Extract the [X, Y] coordinate from the center of the cell holding the provided text.  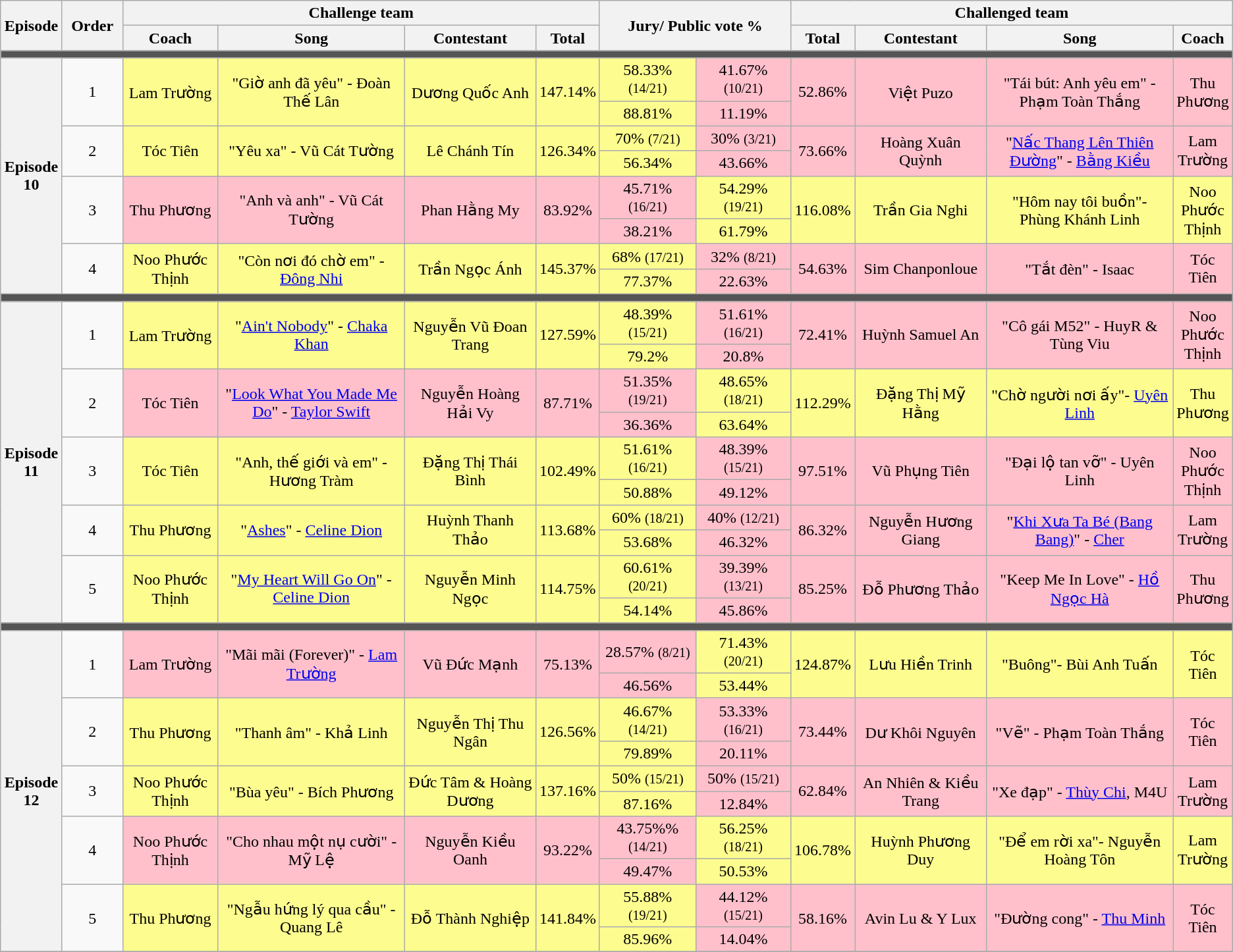
Hoàng Xuân Quỳnh [921, 151]
Trần Gia Nghi [921, 209]
Nguyễn Thị Thu Ngân [470, 732]
41.67% (10/21) [743, 79]
Trần Ngọc Ánh [470, 269]
54.14% [647, 610]
51.35% (19/21) [647, 391]
49.12% [743, 492]
Episode [32, 26]
Avin Lu & Y Lux [921, 918]
30% (3/21) [743, 138]
147.14% [568, 92]
46.67% (14/21) [647, 719]
70% (7/21) [647, 138]
39.39% (13/21) [743, 577]
"Thanh âm" - Khả Linh [312, 732]
75.13% [568, 664]
53.44% [743, 685]
Dư Khôi Nguyên [921, 732]
68% (17/21) [647, 256]
48.65% (18/21) [743, 391]
"Còn nơi đó chờ em" - Đông Nhi [312, 269]
85.25% [823, 589]
Lưu Hiền Trinh [921, 664]
"Cho nhau một nụ cười" - Mỹ Lệ [312, 851]
Jury/ Public vote % [695, 26]
73.66% [823, 151]
Vũ Phụng Tiên [921, 471]
"Chờ người nơi ấy"- Uyên Linh [1080, 403]
14.04% [743, 939]
53.33% (16/21) [743, 719]
49.47% [647, 872]
Nguyễn Minh Ngọc [470, 589]
Episode 10 [32, 176]
77.37% [647, 281]
60% (18/21) [647, 517]
58.16% [823, 918]
Challenge team [361, 13]
93.22% [568, 851]
102.49% [568, 471]
88.81% [647, 113]
50.53% [743, 872]
"Giờ anh đã yêu" - Đoàn Thế Lân [312, 92]
"Đường cong" - Thu Minh [1080, 918]
43.75%% (14/21) [647, 837]
Huỳnh Samuel An [921, 336]
86.32% [823, 530]
Huỳnh Phương Duy [921, 851]
12.84% [743, 804]
"Mãi mãi (Forever)" - Lam Trường [312, 664]
38.21% [647, 231]
"Vẽ" - Phạm Toàn Thắng [1080, 732]
"Ain't Nobody" - Chaka Khan [312, 336]
Episode 12 [32, 791]
46.32% [743, 542]
71.43% (20/21) [743, 652]
53.68% [647, 542]
"Anh và anh" - Vũ Cát Tường [312, 209]
79.2% [647, 357]
Nguyễn Kiều Oanh [470, 851]
Lê Chánh Tín [470, 151]
20.11% [743, 753]
20.8% [743, 357]
32% (8/21) [743, 256]
137.16% [568, 791]
73.44% [823, 732]
79.89% [647, 753]
Challenged team [1012, 13]
"Xe đạp" - Thùy Chi, M4U [1080, 791]
"Keep Me In Love" - Hồ Ngọc Hà [1080, 589]
"Anh, thế giới và em" - Hương Tràm [312, 471]
"Khi Xưa Ta Bé (Bang Bang)" - Cher [1080, 530]
40% (12/21) [743, 517]
Việt Puzo [921, 92]
11.19% [743, 113]
55.88% (19/21) [647, 906]
28.57% (8/21) [647, 652]
50.88% [647, 492]
45.86% [743, 610]
43.66% [743, 163]
83.92% [568, 209]
"Ashes" - Celine Dion [312, 530]
114.75% [568, 589]
116.08% [823, 209]
"Cô gái M52" - HuyR & Tùng Viu [1080, 336]
22.63% [743, 281]
97.51% [823, 471]
"Tái bút: Anh yêu em" - Phạm Toàn Thắng [1080, 92]
124.87% [823, 664]
54.63% [823, 269]
"Đại lộ tan vỡ" - Uyên Linh [1080, 471]
Dương Quốc Anh [470, 92]
Order [92, 26]
54.29% (19/21) [743, 198]
106.78% [823, 851]
36.36% [647, 425]
Nguyễn Hương Giang [921, 530]
Sim Chanponloue [921, 269]
Nguyễn Hoàng Hải Vy [470, 403]
"Look What You Made Me Do" - Taylor Swift [312, 403]
"Ngẫu hứng lý qua cầu" - Quang Lê [312, 918]
Nguyễn Vũ Đoan Trang [470, 336]
127.59% [568, 336]
58.33% (14/21) [647, 79]
Phan Hằng My [470, 209]
46.56% [647, 685]
85.96% [647, 939]
"Yêu xa" - Vũ Cát Tường [312, 151]
Đức Tâm & Hoàng Dương [470, 791]
72.41% [823, 336]
"Hôm nay tôi buồn"- Phùng Khánh Linh [1080, 209]
Episode 11 [32, 462]
63.64% [743, 425]
"My Heart Will Go On" - Celine Dion [312, 589]
Vũ Đức Mạnh [470, 664]
"Bùa yêu" - Bích Phương [312, 791]
Đặng Thị Thái Bình [470, 471]
"Buông"- Bùi Anh Tuấn [1080, 664]
An Nhiên & Kiều Trang [921, 791]
44.12% (15/21) [743, 906]
87.16% [647, 804]
61.79% [743, 231]
145.37% [568, 269]
"Nấc Thang Lên Thiên Đường" - Bằng Kiều [1080, 151]
126.34% [568, 151]
113.68% [568, 530]
62.84% [823, 791]
Huỳnh Thanh Thảo [470, 530]
112.29% [823, 403]
56.34% [647, 163]
87.71% [568, 403]
Đỗ Thành Nghiệp [470, 918]
Đặng Thị Mỹ Hằng [921, 403]
60.61% (20/21) [647, 577]
52.86% [823, 92]
45.71% (16/21) [647, 198]
56.25% (18/21) [743, 837]
Đỗ Phương Thảo [921, 589]
"Tắt đèn" - Isaac [1080, 269]
141.84% [568, 918]
126.56% [568, 732]
"Để em rời xa"- Nguyễn Hoàng Tôn [1080, 851]
